For the text-containing cell, return its midpoint in (X, Y) coordinate format. 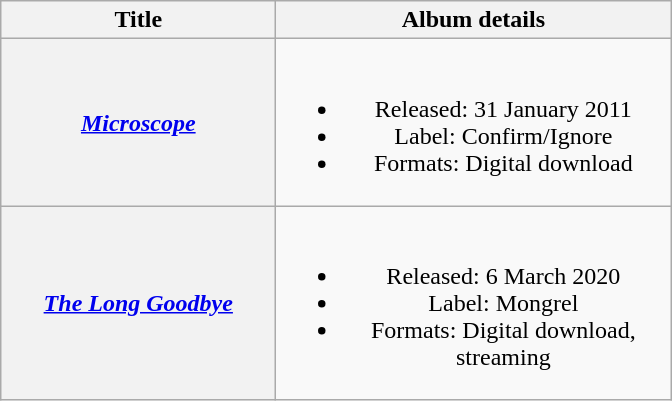
Title (138, 20)
Released: 31 January 2011Label: Confirm/IgnoreFormats: Digital download (474, 122)
Album details (474, 20)
The Long Goodbye (138, 303)
Released: 6 March 2020Label: MongrelFormats: Digital download, streaming (474, 303)
Microscope (138, 122)
